Output the [X, Y] coordinate of the center of the cell containing the given text.  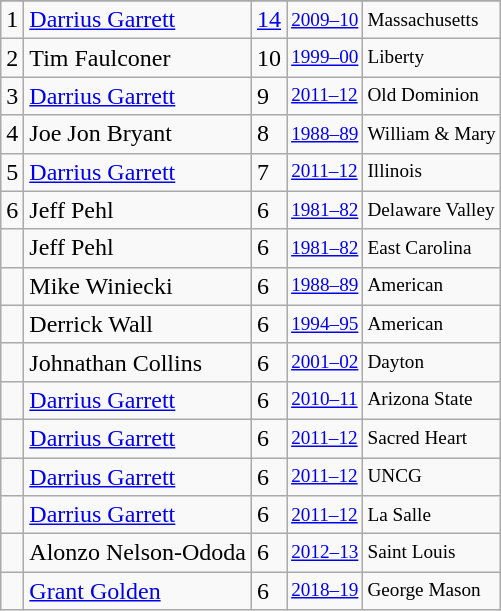
2 [12, 58]
2012–13 [325, 553]
Dayton [432, 362]
Grant Golden [138, 591]
2001–02 [325, 362]
Saint Louis [432, 553]
9 [270, 96]
La Salle [432, 515]
Tim Faulconer [138, 58]
3 [12, 96]
8 [270, 134]
14 [270, 20]
George Mason [432, 591]
UNCG [432, 477]
Old Dominion [432, 96]
2010–11 [325, 400]
2018–19 [325, 591]
7 [270, 172]
Sacred Heart [432, 438]
Mike Winiecki [138, 286]
William & Mary [432, 134]
Joe Jon Bryant [138, 134]
Johnathan Collins [138, 362]
1 [12, 20]
Delaware Valley [432, 210]
4 [12, 134]
East Carolina [432, 248]
1999–00 [325, 58]
Massachusetts [432, 20]
10 [270, 58]
Alonzo Nelson-Ododa [138, 553]
Liberty [432, 58]
Derrick Wall [138, 324]
Illinois [432, 172]
Arizona State [432, 400]
1994–95 [325, 324]
5 [12, 172]
2009–10 [325, 20]
